Provide the (x, y) coordinate of the cell's center where the given text is located.  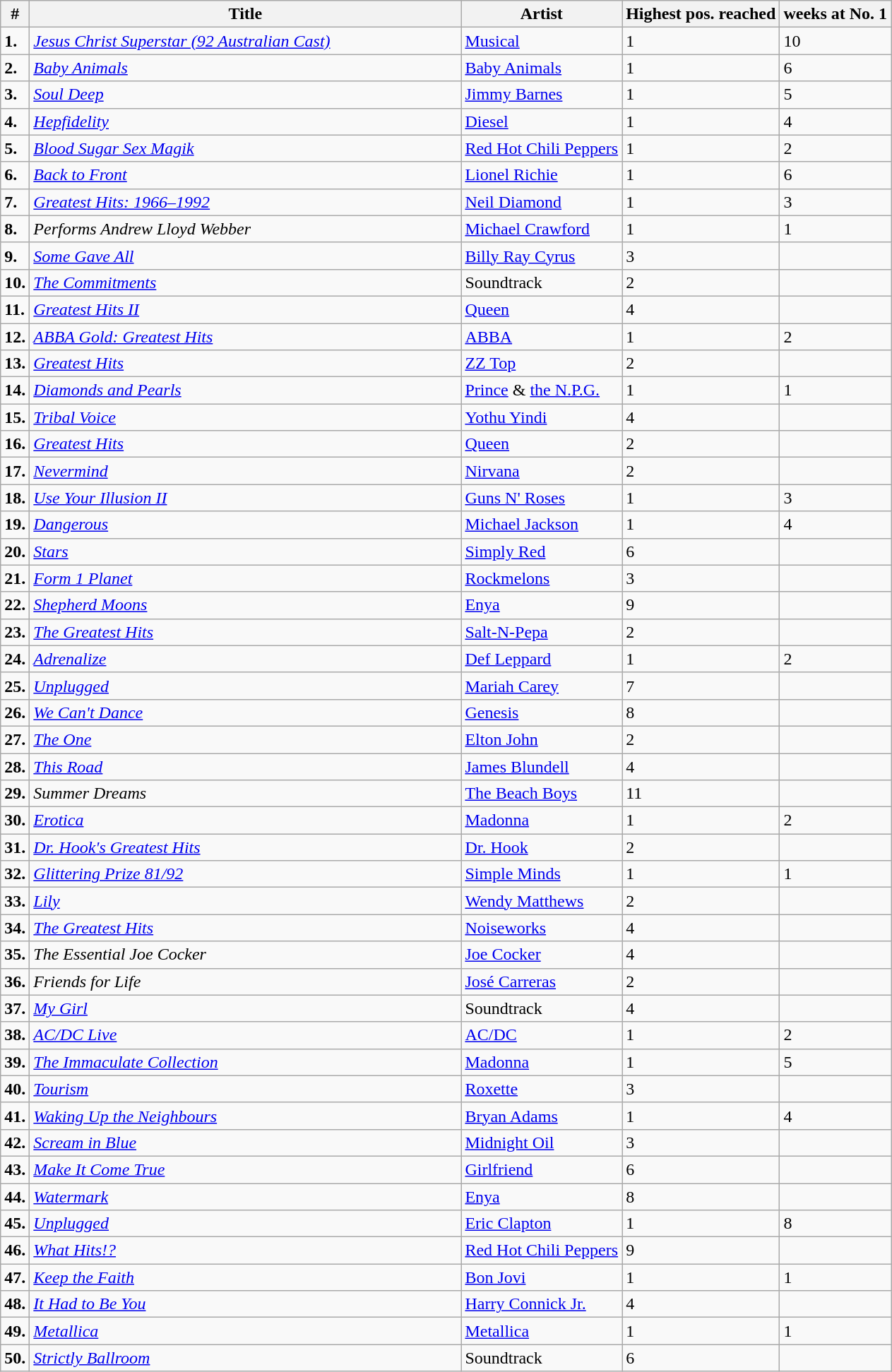
Roxette (542, 1089)
The Essential Joe Cocker (246, 955)
Shepherd Moons (246, 605)
Title (246, 14)
48. (16, 1304)
46. (16, 1251)
# (16, 14)
Hepfidelity (246, 121)
Form 1 Planet (246, 578)
We Can't Dance (246, 712)
23. (16, 632)
Friends for Life (246, 982)
8. (16, 229)
42. (16, 1143)
Diesel (542, 121)
Bon Jovi (542, 1277)
9. (16, 256)
Michael Jackson (542, 525)
Billy Ray Cyrus (542, 256)
Prince & the N.P.G. (542, 390)
The Commitments (246, 282)
Guns N' Roses (542, 498)
14. (16, 390)
Nevermind (246, 471)
47. (16, 1277)
Jesus Christ Superstar (92 Australian Cast) (246, 41)
Watermark (246, 1197)
Tourism (246, 1089)
7 (701, 686)
Eric Clapton (542, 1224)
Performs Andrew Lloyd Webber (246, 229)
35. (16, 955)
The Beach Boys (542, 794)
Some Gave All (246, 256)
Greatest Hits II (246, 309)
3. (16, 95)
Lionel Richie (542, 175)
Adrenalize (246, 659)
José Carreras (542, 982)
ZZ Top (542, 364)
Dr. Hook (542, 847)
41. (16, 1116)
24. (16, 659)
Joe Cocker (542, 955)
40. (16, 1089)
2. (16, 68)
Scream in Blue (246, 1143)
Back to Front (246, 175)
4. (16, 121)
Yothu Yindi (542, 417)
50. (16, 1358)
Lily (246, 901)
21. (16, 578)
The Immaculate Collection (246, 1062)
Girlfriend (542, 1169)
ABBA (542, 337)
Simple Minds (542, 874)
15. (16, 417)
Waking Up the Neighbours (246, 1116)
22. (16, 605)
Blood Sugar Sex Magik (246, 148)
Highest pos. reached (701, 14)
Keep the Faith (246, 1277)
Def Leppard (542, 659)
Nirvana (542, 471)
Diamonds and Pearls (246, 390)
10 (835, 41)
Dr. Hook's Greatest Hits (246, 847)
20. (16, 551)
Strictly Ballroom (246, 1358)
28. (16, 766)
25. (16, 686)
29. (16, 794)
27. (16, 739)
37. (16, 1008)
38. (16, 1035)
Stars (246, 551)
39. (16, 1062)
Summer Dreams (246, 794)
7. (16, 202)
5. (16, 148)
Genesis (542, 712)
Jimmy Barnes (542, 95)
18. (16, 498)
weeks at No. 1 (835, 14)
34. (16, 928)
Neil Diamond (542, 202)
AC/DC (542, 1035)
19. (16, 525)
44. (16, 1197)
31. (16, 847)
30. (16, 821)
Mariah Carey (542, 686)
Rockmelons (542, 578)
Erotica (246, 821)
Harry Connick Jr. (542, 1304)
10. (16, 282)
Midnight Oil (542, 1143)
Greatest Hits: 1966–1992 (246, 202)
Simply Red (542, 551)
Wendy Matthews (542, 901)
It Had to Be You (246, 1304)
What Hits!? (246, 1251)
26. (16, 712)
1. (16, 41)
The One (246, 739)
32. (16, 874)
12. (16, 337)
11. (16, 309)
45. (16, 1224)
Make It Come True (246, 1169)
17. (16, 471)
Noiseworks (542, 928)
This Road (246, 766)
Elton John (542, 739)
16. (16, 444)
ABBA Gold: Greatest Hits (246, 337)
49. (16, 1331)
11 (701, 794)
Salt-N-Pepa (542, 632)
Michael Crawford (542, 229)
My Girl (246, 1008)
13. (16, 364)
Dangerous (246, 525)
Artist (542, 14)
James Blundell (542, 766)
33. (16, 901)
Glittering Prize 81/92 (246, 874)
Soul Deep (246, 95)
6. (16, 175)
Musical (542, 41)
36. (16, 982)
Tribal Voice (246, 417)
Bryan Adams (542, 1116)
43. (16, 1169)
Use Your Illusion II (246, 498)
AC/DC Live (246, 1035)
